Determine the (x, y) coordinate at the center of the cell enclosing the given text.  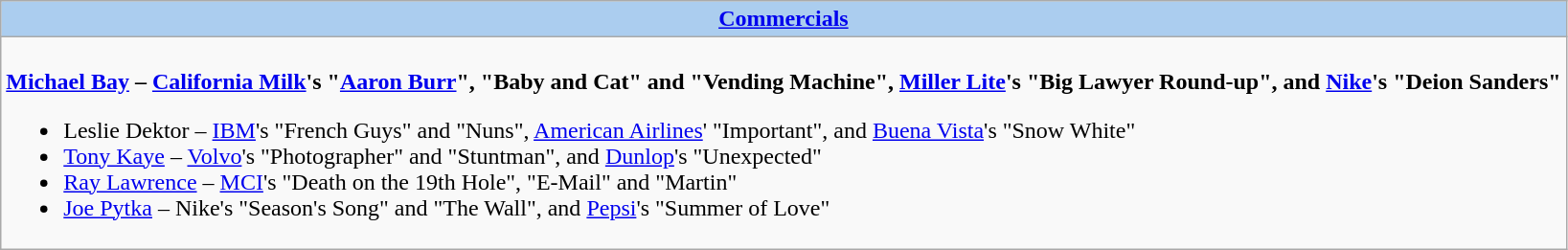
Commercials (784, 19)
